Find where the given text appears and provide that cell's center as (X, Y) coordinate. 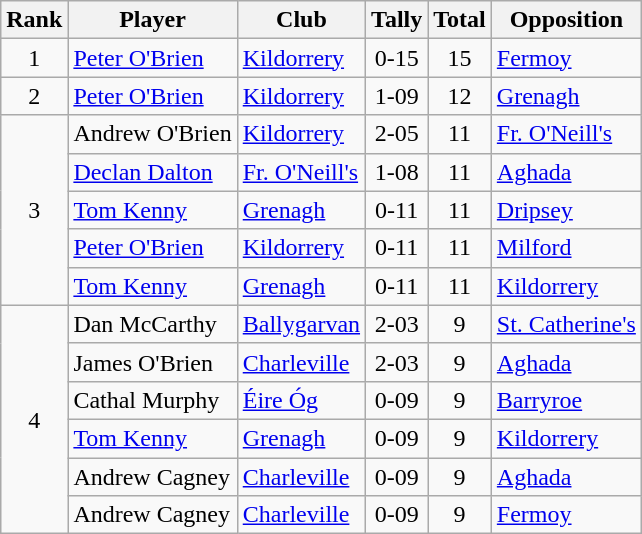
Rank (34, 20)
St. Catherine's (566, 324)
Milford (566, 248)
Declan Dalton (152, 172)
Tally (397, 20)
2-05 (397, 134)
Ballygarvan (301, 324)
Dan McCarthy (152, 324)
3 (34, 210)
Andrew O'Brien (152, 134)
Éire Óg (301, 400)
Player (152, 20)
12 (460, 96)
James O'Brien (152, 362)
Cathal Murphy (152, 400)
Barryroe (566, 400)
Club (301, 20)
0-15 (397, 58)
2 (34, 96)
4 (34, 419)
Opposition (566, 20)
Dripsey (566, 210)
Total (460, 20)
15 (460, 58)
1-09 (397, 96)
1-08 (397, 172)
1 (34, 58)
